For the text-containing cell, return its midpoint in (X, Y) coordinate format. 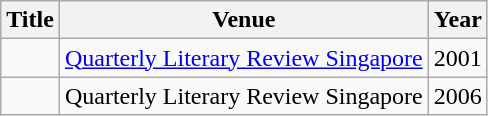
Venue (244, 20)
Title (30, 20)
Year (458, 20)
2001 (458, 58)
2006 (458, 96)
